Detect which cell encompasses the target text, then output its (X, Y) center coordinate. 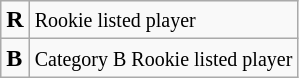
B (15, 58)
Rookie listed player (164, 20)
R (15, 20)
Category B Rookie listed player (164, 58)
